Return (X, Y) of the center of cell containing provided text 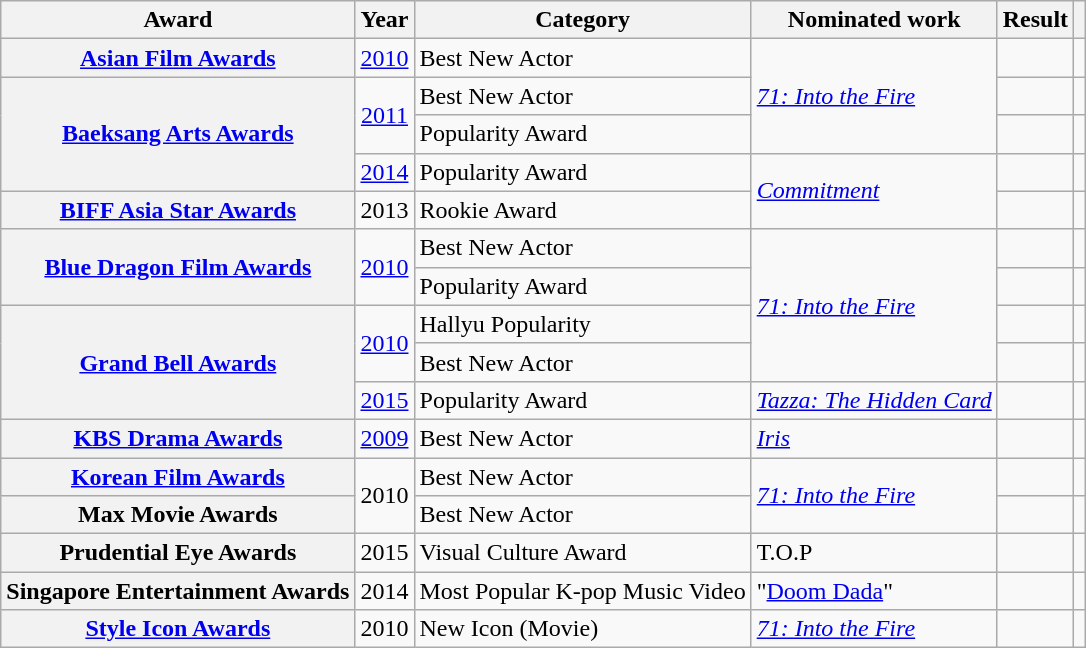
Singapore Entertainment Awards (178, 591)
New Icon (Movie) (582, 629)
Nominated work (874, 20)
T.O.P (874, 553)
Commitment (874, 191)
Category (582, 20)
Blue Dragon Film Awards (178, 267)
Hallyu Popularity (582, 324)
Result (1035, 20)
Rookie Award (582, 210)
Award (178, 20)
Year (384, 20)
Tazza: The Hidden Card (874, 400)
2013 (384, 210)
Most Popular K-pop Music Video (582, 591)
BIFF Asia Star Awards (178, 210)
2009 (384, 438)
Style Icon Awards (178, 629)
Max Movie Awards (178, 515)
Prudential Eye Awards (178, 553)
Iris (874, 438)
"Doom Dada" (874, 591)
KBS Drama Awards (178, 438)
2011 (384, 115)
Visual Culture Award (582, 553)
Asian Film Awards (178, 58)
Korean Film Awards (178, 477)
Baeksang Arts Awards (178, 134)
Grand Bell Awards (178, 362)
